Detect which cell encompasses the target text, then output its [x, y] center coordinate. 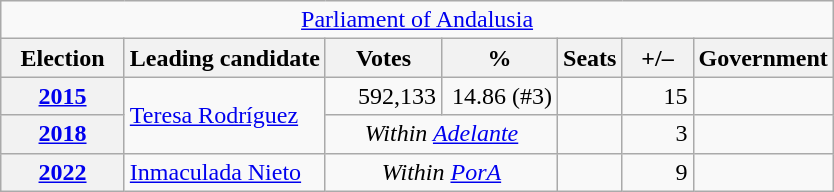
+/– [658, 58]
Government [763, 58]
Within Adelante [441, 134]
Election [63, 58]
2022 [63, 172]
Parliament of Andalusia [418, 20]
2018 [63, 134]
15 [658, 96]
Votes [383, 58]
% [499, 58]
9 [658, 172]
2015 [63, 96]
Teresa Rodríguez [224, 115]
592,133 [383, 96]
14.86 (#3) [499, 96]
Within PorA [441, 172]
3 [658, 134]
Leading candidate [224, 58]
Seats [590, 58]
Inmaculada Nieto [224, 172]
